Output the (x, y) coordinate of the center of the cell containing the given text.  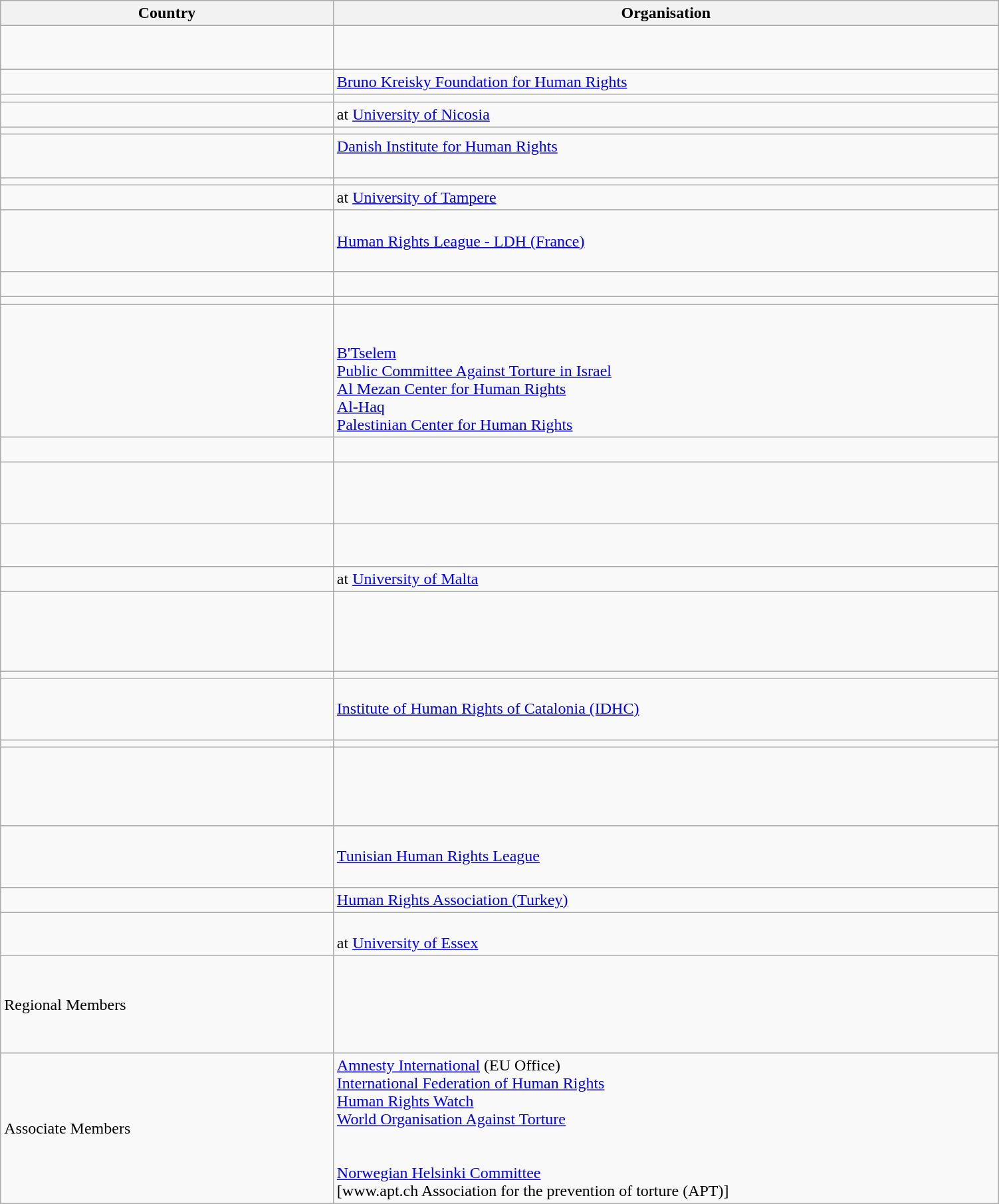
at University of Tampere (666, 197)
at University of Essex (666, 934)
Institute of Human Rights of Catalonia (IDHC) (666, 709)
Country (167, 13)
Tunisian Human Rights League (666, 856)
Human Rights Association (Turkey) (666, 900)
Organisation (666, 13)
Regional Members (167, 1004)
B'Tselem Public Committee Against Torture in Israel Al Mezan Center for Human Rights Al-Haq Palestinian Center for Human Rights (666, 371)
Human Rights League - LDH (France) (666, 241)
at University of Nicosia (666, 114)
Bruno Kreisky Foundation for Human Rights (666, 82)
at University of Malta (666, 579)
Associate Members (167, 1128)
Danish Institute for Human Rights (666, 155)
